Locate the cell with the specified text and output its [x, y] center coordinate. 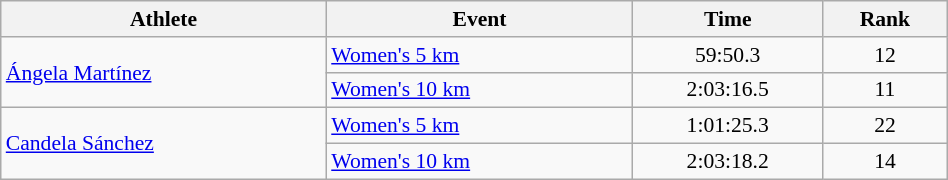
11 [886, 90]
Candela Sánchez [164, 144]
1:01:25.3 [728, 126]
22 [886, 126]
14 [886, 162]
Ángela Martínez [164, 72]
2:03:16.5 [728, 90]
2:03:18.2 [728, 162]
59:50.3 [728, 55]
Rank [886, 19]
12 [886, 55]
Time [728, 19]
Athlete [164, 19]
Event [480, 19]
